From the cell containing the given text, extract its center point as [X, Y] coordinate. 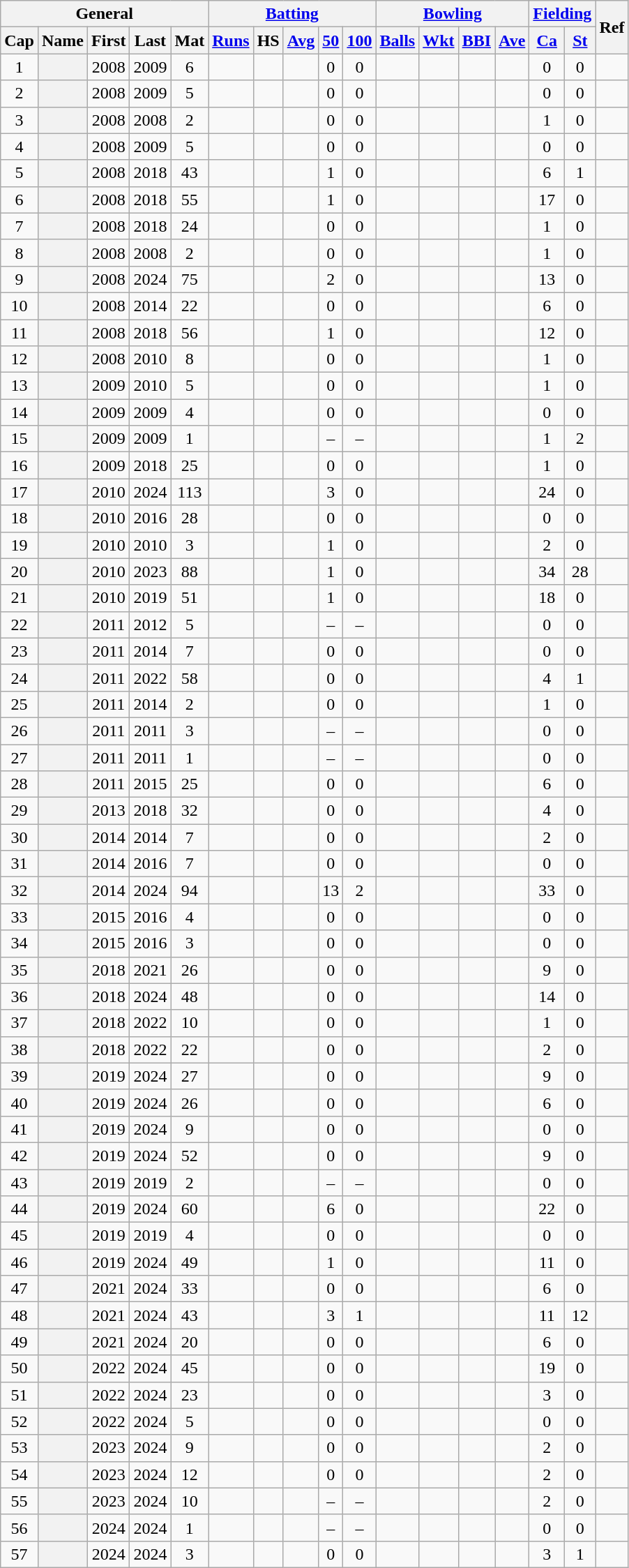
Mat [190, 40]
29 [20, 811]
Balls [397, 40]
Bowling [453, 14]
46 [20, 1262]
40 [20, 1103]
58 [190, 678]
Last [151, 40]
2012 [151, 625]
37 [20, 1023]
Cap [20, 40]
St [580, 40]
60 [190, 1209]
36 [20, 996]
15 [20, 439]
Ave [512, 40]
Wkt [439, 40]
53 [20, 1448]
First [109, 40]
HS [268, 40]
31 [20, 864]
39 [20, 1076]
Ca [547, 40]
BBI [476, 40]
Fielding [562, 14]
41 [20, 1129]
General [105, 14]
Runs [231, 40]
38 [20, 1050]
Batting [292, 14]
113 [190, 492]
42 [20, 1156]
Name [63, 40]
Ref [612, 27]
75 [190, 279]
Avg [301, 40]
100 [360, 40]
88 [190, 572]
35 [20, 970]
30 [20, 837]
21 [20, 598]
2013 [109, 811]
94 [190, 890]
57 [20, 1554]
54 [20, 1474]
44 [20, 1209]
47 [20, 1289]
16 [20, 465]
